Identify which cell holds the provided text, then report its (x, y) central coordinate. 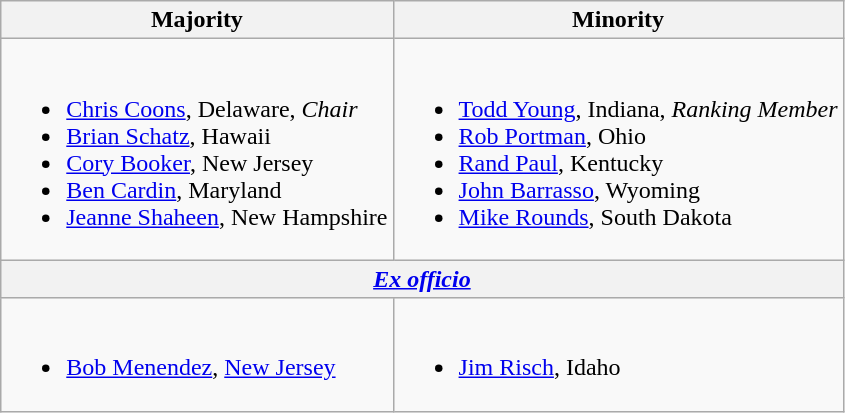
Majority (197, 20)
Jim Risch, Idaho (618, 354)
Todd Young, Indiana, Ranking MemberRob Portman, OhioRand Paul, KentuckyJohn Barrasso, WyomingMike Rounds, South Dakota (618, 150)
Chris Coons, Delaware, ChairBrian Schatz, HawaiiCory Booker, New JerseyBen Cardin, MarylandJeanne Shaheen, New Hampshire (197, 150)
Ex officio (422, 279)
Bob Menendez, New Jersey (197, 354)
Minority (618, 20)
